Return the [X, Y] coordinate for the center point of the cell that contains the specified text.  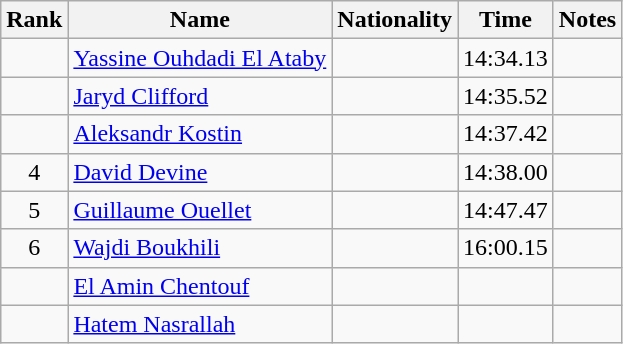
Wajdi Boukhili [200, 248]
Name [200, 20]
14:37.42 [506, 134]
Hatem Nasrallah [200, 324]
6 [34, 248]
Rank [34, 20]
David Devine [200, 172]
14:38.00 [506, 172]
5 [34, 210]
Jaryd Clifford [200, 96]
16:00.15 [506, 248]
Guillaume Ouellet [200, 210]
Notes [587, 20]
14:47.47 [506, 210]
4 [34, 172]
El Amin Chentouf [200, 286]
Time [506, 20]
Yassine Ouhdadi El Ataby [200, 58]
14:34.13 [506, 58]
Aleksandr Kostin [200, 134]
14:35.52 [506, 96]
Nationality [395, 20]
